Output the (X, Y) coordinate of the center of the cell containing the given text.  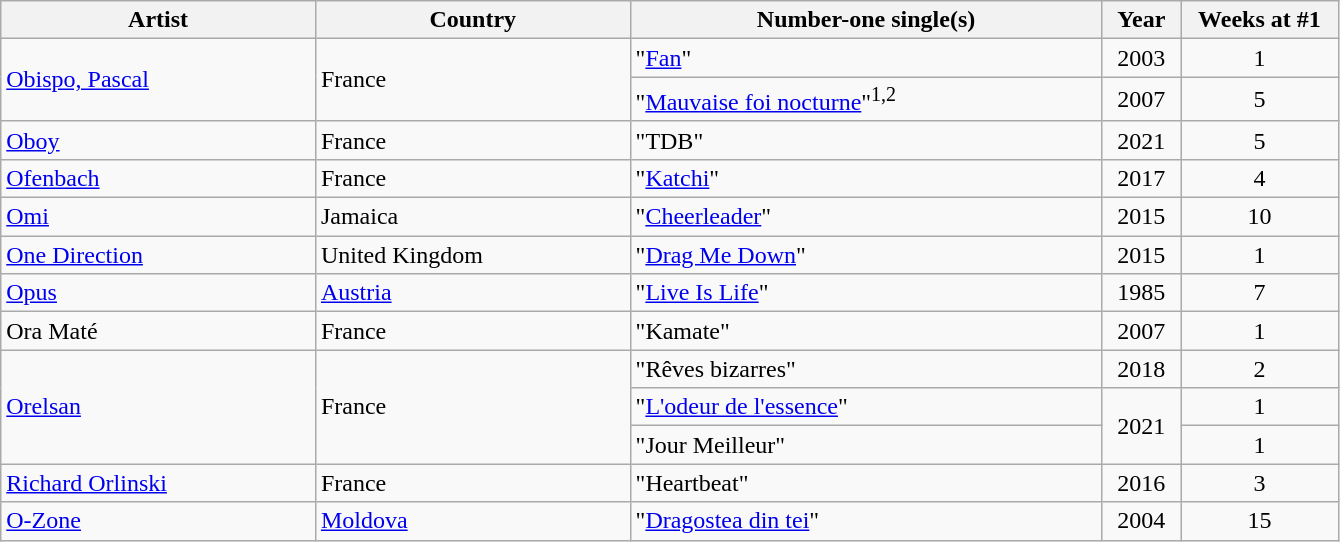
2018 (1142, 369)
2016 (1142, 483)
2003 (1142, 58)
"Katchi" (866, 178)
Country (472, 20)
One Direction (158, 255)
Opus (158, 293)
Austria (472, 293)
"Fan" (866, 58)
"Heartbeat" (866, 483)
1985 (1142, 293)
"L'odeur de l'essence" (866, 407)
Jamaica (472, 217)
"Cheerleader" (866, 217)
15 (1260, 521)
Year (1142, 20)
Richard Orlinski (158, 483)
10 (1260, 217)
3 (1260, 483)
"Drag Me Down" (866, 255)
"Mauvaise foi nocturne"1,2 (866, 100)
"Rêves bizarres" (866, 369)
"Live Is Life" (866, 293)
Moldova (472, 521)
2 (1260, 369)
Obispo, Pascal (158, 80)
Ofenbach (158, 178)
"Jour Meilleur" (866, 445)
"Kamate" (866, 331)
Orelsan (158, 407)
Oboy (158, 140)
O-Zone (158, 521)
United Kingdom (472, 255)
Weeks at #1 (1260, 20)
Number-one single(s) (866, 20)
"TDB" (866, 140)
Omi (158, 217)
Ora Maté (158, 331)
Artist (158, 20)
"Dragostea din tei" (866, 521)
4 (1260, 178)
2017 (1142, 178)
7 (1260, 293)
2004 (1142, 521)
